Provide the [x, y] coordinate of the cell's center where the given text is located.  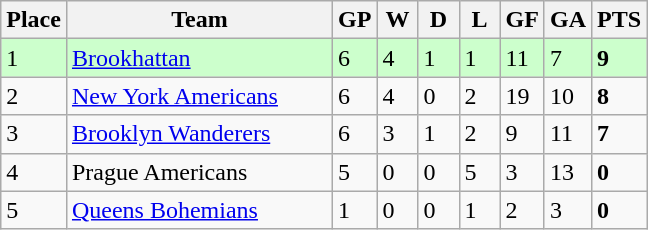
GA [568, 20]
13 [568, 172]
Brookhattan [199, 58]
Team [199, 20]
Queens Bohemians [199, 210]
19 [522, 96]
Brooklyn Wanderers [199, 134]
D [438, 20]
GF [522, 20]
Prague Americans [199, 172]
Place [34, 20]
W [398, 20]
10 [568, 96]
PTS [620, 20]
8 [620, 96]
L [480, 20]
New York Americans [199, 96]
GP [355, 20]
